Return (X, Y) of the center of cell containing provided text 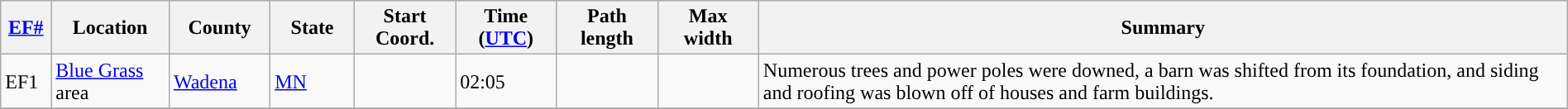
Blue Grass area (111, 81)
MN (313, 81)
State (313, 28)
Max width (708, 28)
Wadena (219, 81)
EF1 (26, 81)
Summary (1163, 28)
EF# (26, 28)
County (219, 28)
Path length (607, 28)
Time (UTC) (506, 28)
Start Coord. (404, 28)
Location (111, 28)
02:05 (506, 81)
